Find where the given text appears and provide that cell's center as (x, y) coordinate. 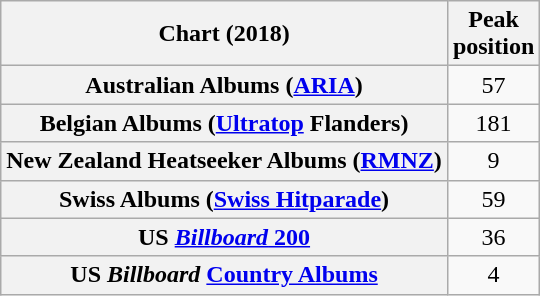
Peak position (493, 34)
181 (493, 123)
Chart (2018) (224, 34)
Swiss Albums (Swiss Hitparade) (224, 199)
New Zealand Heatseeker Albums (RMNZ) (224, 161)
4 (493, 275)
36 (493, 237)
57 (493, 85)
59 (493, 199)
9 (493, 161)
Australian Albums (ARIA) (224, 85)
US Billboard 200 (224, 237)
Belgian Albums (Ultratop Flanders) (224, 123)
US Billboard Country Albums (224, 275)
